Identify which cell holds the provided text, then report its (x, y) central coordinate. 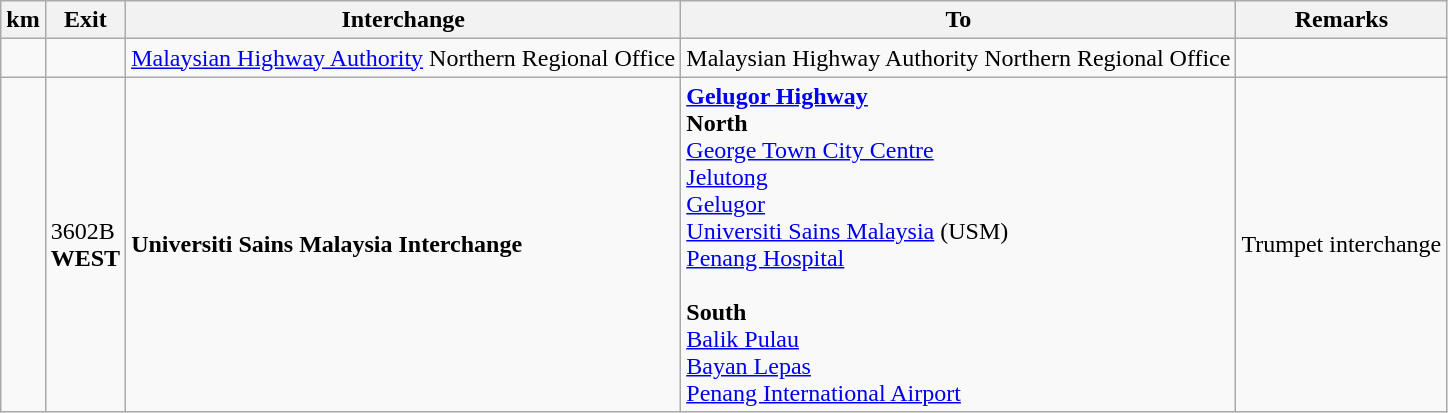
3602BWEST (85, 244)
Interchange (404, 20)
Remarks (1342, 20)
km (23, 20)
To (958, 20)
Universiti Sains Malaysia Interchange (404, 244)
Trumpet interchange (1342, 244)
Exit (85, 20)
